For the text-containing cell, return its midpoint in [X, Y] coordinate format. 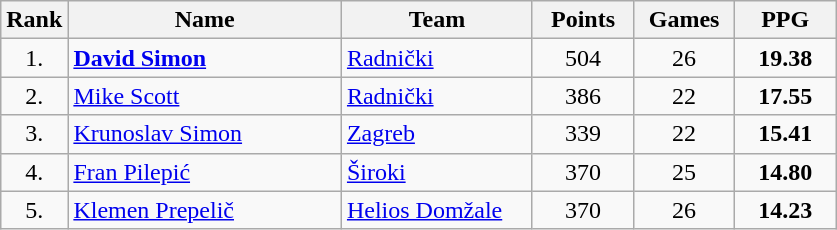
Team [436, 20]
14.80 [786, 172]
Zagreb [436, 134]
14.23 [786, 210]
Rank [34, 20]
25 [684, 172]
339 [582, 134]
PPG [786, 20]
Krunoslav Simon [205, 134]
17.55 [786, 96]
19.38 [786, 58]
Helios Domžale [436, 210]
Name [205, 20]
Games [684, 20]
1. [34, 58]
Klemen Prepelič [205, 210]
2. [34, 96]
386 [582, 96]
4. [34, 172]
504 [582, 58]
5. [34, 210]
Široki [436, 172]
Fran Pilepić [205, 172]
15.41 [786, 134]
Points [582, 20]
David Simon [205, 58]
Mike Scott [205, 96]
3. [34, 134]
